Return [X, Y] of the center of cell containing provided text 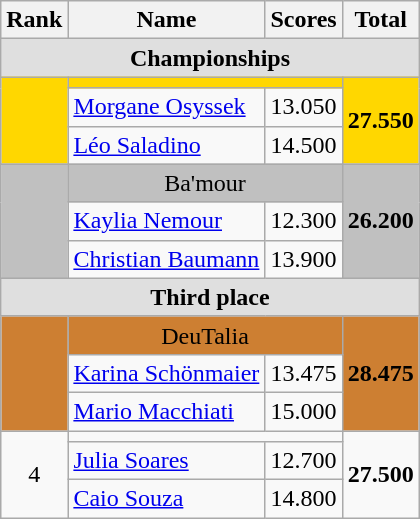
Kaylia Nemour [166, 221]
Third place [210, 297]
27.550 [380, 120]
Caio Souza [166, 499]
27.500 [380, 474]
Championships [210, 58]
26.200 [380, 221]
28.475 [380, 373]
Name [166, 20]
4 [34, 474]
15.000 [304, 411]
Scores [304, 20]
DeuTalia [205, 335]
Ba'mour [205, 183]
13.900 [304, 259]
13.050 [304, 107]
12.700 [304, 461]
Christian Baumann [166, 259]
Morgane Osyssek [166, 107]
12.300 [304, 221]
Rank [34, 20]
Karina Schönmaier [166, 373]
Total [380, 20]
Julia Soares [166, 461]
Léo Saladino [166, 145]
14.500 [304, 145]
Mario Macchiati [166, 411]
13.475 [304, 373]
14.800 [304, 499]
